Find where the given text appears and provide that cell's center as (x, y) coordinate. 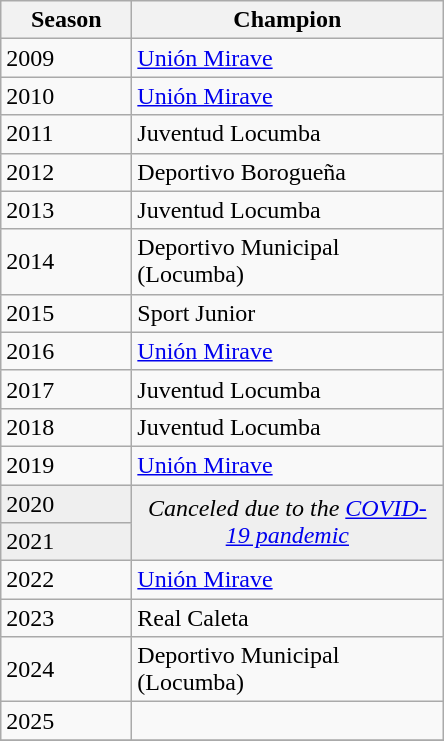
2010 (66, 96)
2021 (66, 542)
2019 (66, 465)
Champion (288, 20)
2024 (66, 670)
2020 (66, 503)
2018 (66, 427)
2023 (66, 618)
Deportivo Borogueña (288, 172)
2013 (66, 210)
2025 (66, 721)
2022 (66, 580)
Canceled due to the COVID-19 pandemic (288, 522)
2017 (66, 389)
Sport Junior (288, 313)
2009 (66, 58)
2012 (66, 172)
2016 (66, 351)
2014 (66, 262)
2015 (66, 313)
Season (66, 20)
Real Caleta (288, 618)
2011 (66, 134)
